Detect which cell encompasses the target text, then output its [X, Y] center coordinate. 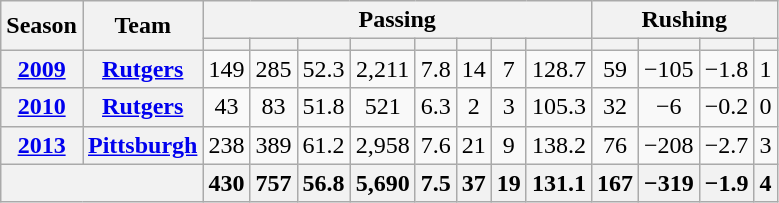
389 [274, 145]
21 [474, 145]
Rushing [684, 20]
521 [382, 107]
7.5 [436, 183]
−319 [668, 183]
167 [614, 183]
83 [274, 107]
−1.8 [726, 69]
757 [274, 183]
7.8 [436, 69]
Pittsburgh [142, 145]
0 [766, 107]
14 [474, 69]
51.8 [324, 107]
2,211 [382, 69]
285 [274, 69]
2009 [42, 69]
105.3 [558, 107]
Team [142, 26]
238 [226, 145]
2013 [42, 145]
7 [508, 69]
43 [226, 107]
−6 [668, 107]
128.7 [558, 69]
Season [42, 26]
−2.7 [726, 145]
Passing [397, 20]
19 [508, 183]
4 [766, 183]
52.3 [324, 69]
430 [226, 183]
131.1 [558, 183]
149 [226, 69]
2 [474, 107]
61.2 [324, 145]
5,690 [382, 183]
2010 [42, 107]
138.2 [558, 145]
−208 [668, 145]
6.3 [436, 107]
32 [614, 107]
9 [508, 145]
1 [766, 69]
59 [614, 69]
−0.2 [726, 107]
−105 [668, 69]
76 [614, 145]
56.8 [324, 183]
7.6 [436, 145]
2,958 [382, 145]
−1.9 [726, 183]
37 [474, 183]
